Provide the [x, y] coordinate of the cell's center where the given text is located.  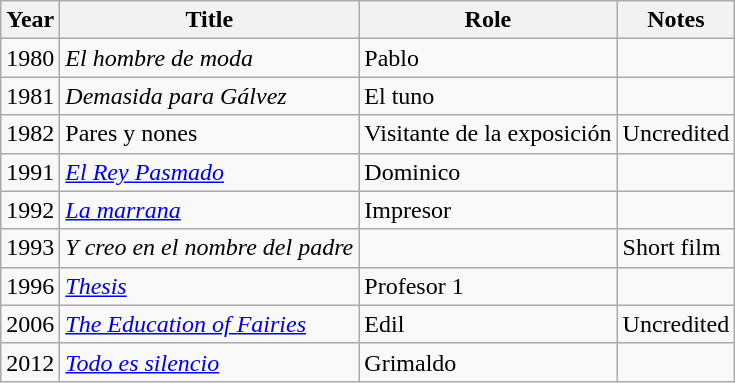
Grimaldo [488, 362]
1993 [30, 248]
Pares y nones [210, 134]
1980 [30, 58]
Y creo en el nombre del padre [210, 248]
Thesis [210, 286]
Title [210, 20]
2006 [30, 324]
Year [30, 20]
2012 [30, 362]
Profesor 1 [488, 286]
Todo es silencio [210, 362]
Demasida para Gálvez [210, 96]
Pablo [488, 58]
El Rey Pasmado [210, 172]
La marrana [210, 210]
1996 [30, 286]
1991 [30, 172]
1981 [30, 96]
Visitante de la exposición [488, 134]
The Education of Fairies [210, 324]
Dominico [488, 172]
Impresor [488, 210]
Notes [676, 20]
Short film [676, 248]
Role [488, 20]
Edil [488, 324]
El hombre de moda [210, 58]
1982 [30, 134]
El tuno [488, 96]
1992 [30, 210]
